Output the [x, y] coordinate of the center of the cell containing the given text.  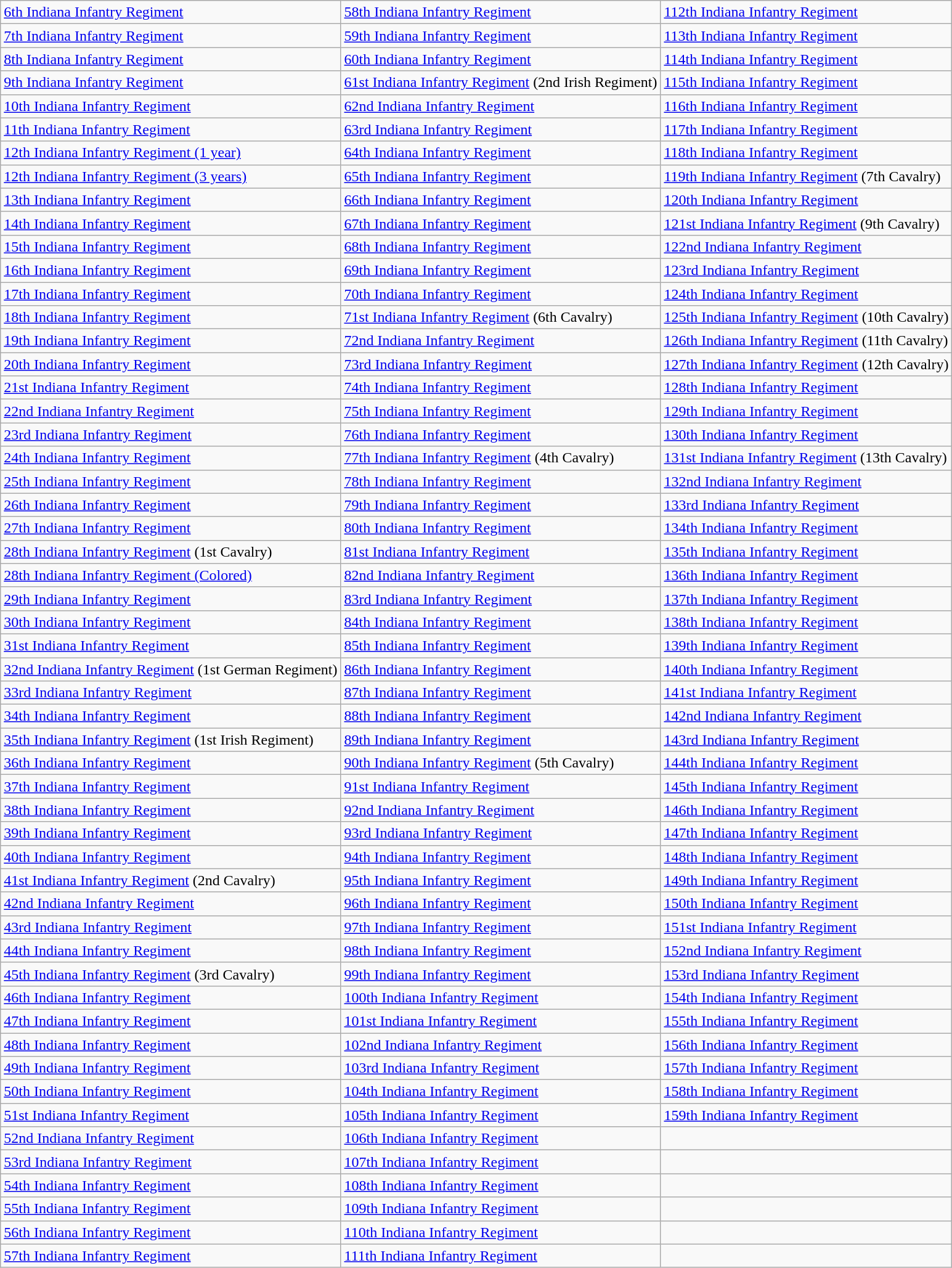
13th Indiana Infantry Regiment [171, 200]
52nd Indiana Infantry Regiment [171, 1139]
21st Indiana Infantry Regiment [171, 388]
143rd Indiana Infantry Regiment [806, 740]
132nd Indiana Infantry Regiment [806, 481]
115th Indiana Infantry Regiment [806, 83]
60th Indiana Infantry Regiment [500, 59]
28th Indiana Infantry Regiment (1st Cavalry) [171, 552]
107th Indiana Infantry Regiment [500, 1162]
102nd Indiana Infantry Regiment [500, 1045]
96th Indiana Infantry Regiment [500, 904]
16th Indiana Infantry Regiment [171, 270]
46th Indiana Infantry Regiment [171, 997]
133rd Indiana Infantry Regiment [806, 505]
112th Indiana Infantry Regiment [806, 12]
9th Indiana Infantry Regiment [171, 83]
44th Indiana Infantry Regiment [171, 951]
101st Indiana Infantry Regiment [500, 1021]
11th Indiana Infantry Regiment [171, 129]
140th Indiana Infantry Regiment [806, 669]
36th Indiana Infantry Regiment [171, 763]
22nd Indiana Infantry Regiment [171, 411]
153rd Indiana Infantry Regiment [806, 974]
73rd Indiana Infantry Regiment [500, 364]
145th Indiana Infantry Regiment [806, 787]
158th Indiana Infantry Regiment [806, 1092]
33rd Indiana Infantry Regiment [171, 693]
117th Indiana Infantry Regiment [806, 129]
71st Indiana Infantry Regiment (6th Cavalry) [500, 317]
14th Indiana Infantry Regiment [171, 223]
147th Indiana Infantry Regiment [806, 833]
18th Indiana Infantry Regiment [171, 317]
65th Indiana Infantry Regiment [500, 176]
127th Indiana Infantry Regiment (12th Cavalry) [806, 364]
15th Indiana Infantry Regiment [171, 247]
32nd Indiana Infantry Regiment (1st German Regiment) [171, 669]
17th Indiana Infantry Regiment [171, 294]
125th Indiana Infantry Regiment (10th Cavalry) [806, 317]
25th Indiana Infantry Regiment [171, 481]
122nd Indiana Infantry Regiment [806, 247]
74th Indiana Infantry Regiment [500, 388]
128th Indiana Infantry Regiment [806, 388]
103rd Indiana Infantry Regiment [500, 1068]
87th Indiana Infantry Regiment [500, 693]
110th Indiana Infantry Regiment [500, 1232]
19th Indiana Infantry Regiment [171, 341]
124th Indiana Infantry Regiment [806, 294]
84th Indiana Infantry Regiment [500, 622]
75th Indiana Infantry Regiment [500, 411]
47th Indiana Infantry Regiment [171, 1021]
48th Indiana Infantry Regiment [171, 1045]
78th Indiana Infantry Regiment [500, 481]
155th Indiana Infantry Regiment [806, 1021]
27th Indiana Infantry Regiment [171, 528]
126th Indiana Infantry Regiment (11th Cavalry) [806, 341]
134th Indiana Infantry Regiment [806, 528]
85th Indiana Infantry Regiment [500, 645]
42nd Indiana Infantry Regiment [171, 904]
144th Indiana Infantry Regiment [806, 763]
156th Indiana Infantry Regiment [806, 1045]
106th Indiana Infantry Regiment [500, 1139]
135th Indiana Infantry Regiment [806, 552]
95th Indiana Infantry Regiment [500, 880]
92nd Indiana Infantry Regiment [500, 810]
63rd Indiana Infantry Regiment [500, 129]
157th Indiana Infantry Regiment [806, 1068]
93rd Indiana Infantry Regiment [500, 833]
149th Indiana Infantry Regiment [806, 880]
56th Indiana Infantry Regiment [171, 1232]
159th Indiana Infantry Regiment [806, 1115]
99th Indiana Infantry Regiment [500, 974]
90th Indiana Infantry Regiment (5th Cavalry) [500, 763]
45th Indiana Infantry Regiment (3rd Cavalry) [171, 974]
30th Indiana Infantry Regiment [171, 622]
58th Indiana Infantry Regiment [500, 12]
24th Indiana Infantry Regiment [171, 458]
137th Indiana Infantry Regiment [806, 599]
142nd Indiana Infantry Regiment [806, 716]
97th Indiana Infantry Regiment [500, 927]
76th Indiana Infantry Regiment [500, 435]
131st Indiana Infantry Regiment (13th Cavalry) [806, 458]
70th Indiana Infantry Regiment [500, 294]
72nd Indiana Infantry Regiment [500, 341]
129th Indiana Infantry Regiment [806, 411]
28th Indiana Infantry Regiment (Colored) [171, 575]
12th Indiana Infantry Regiment (3 years) [171, 176]
86th Indiana Infantry Regiment [500, 669]
98th Indiana Infantry Regiment [500, 951]
41st Indiana Infantry Regiment (2nd Cavalry) [171, 880]
123rd Indiana Infantry Regiment [806, 270]
57th Indiana Infantry Regiment [171, 1256]
38th Indiana Infantry Regiment [171, 810]
119th Indiana Infantry Regiment (7th Cavalry) [806, 176]
121st Indiana Infantry Regiment (9th Cavalry) [806, 223]
80th Indiana Infantry Regiment [500, 528]
66th Indiana Infantry Regiment [500, 200]
23rd Indiana Infantry Regiment [171, 435]
55th Indiana Infantry Regiment [171, 1209]
67th Indiana Infantry Regiment [500, 223]
139th Indiana Infantry Regiment [806, 645]
35th Indiana Infantry Regiment (1st Irish Regiment) [171, 740]
116th Indiana Infantry Regiment [806, 106]
109th Indiana Infantry Regiment [500, 1209]
151st Indiana Infantry Regiment [806, 927]
104th Indiana Infantry Regiment [500, 1092]
79th Indiana Infantry Regiment [500, 505]
77th Indiana Infantry Regiment (4th Cavalry) [500, 458]
94th Indiana Infantry Regiment [500, 857]
31st Indiana Infantry Regiment [171, 645]
53rd Indiana Infantry Regiment [171, 1162]
83rd Indiana Infantry Regiment [500, 599]
6th Indiana Infantry Regiment [171, 12]
50th Indiana Infantry Regiment [171, 1092]
39th Indiana Infantry Regiment [171, 833]
146th Indiana Infantry Regiment [806, 810]
141st Indiana Infantry Regiment [806, 693]
118th Indiana Infantry Regiment [806, 153]
100th Indiana Infantry Regiment [500, 997]
10th Indiana Infantry Regiment [171, 106]
40th Indiana Infantry Regiment [171, 857]
26th Indiana Infantry Regiment [171, 505]
59th Indiana Infantry Regiment [500, 36]
114th Indiana Infantry Regiment [806, 59]
108th Indiana Infantry Regiment [500, 1185]
91st Indiana Infantry Regiment [500, 787]
8th Indiana Infantry Regiment [171, 59]
136th Indiana Infantry Regiment [806, 575]
81st Indiana Infantry Regiment [500, 552]
54th Indiana Infantry Regiment [171, 1185]
64th Indiana Infantry Regiment [500, 153]
51st Indiana Infantry Regiment [171, 1115]
89th Indiana Infantry Regiment [500, 740]
88th Indiana Infantry Regiment [500, 716]
152nd Indiana Infantry Regiment [806, 951]
34th Indiana Infantry Regiment [171, 716]
61st Indiana Infantry Regiment (2nd Irish Regiment) [500, 83]
150th Indiana Infantry Regiment [806, 904]
120th Indiana Infantry Regiment [806, 200]
82nd Indiana Infantry Regiment [500, 575]
105th Indiana Infantry Regiment [500, 1115]
43rd Indiana Infantry Regiment [171, 927]
148th Indiana Infantry Regiment [806, 857]
49th Indiana Infantry Regiment [171, 1068]
130th Indiana Infantry Regiment [806, 435]
7th Indiana Infantry Regiment [171, 36]
20th Indiana Infantry Regiment [171, 364]
68th Indiana Infantry Regiment [500, 247]
12th Indiana Infantry Regiment (1 year) [171, 153]
113th Indiana Infantry Regiment [806, 36]
111th Indiana Infantry Regiment [500, 1256]
29th Indiana Infantry Regiment [171, 599]
62nd Indiana Infantry Regiment [500, 106]
69th Indiana Infantry Regiment [500, 270]
154th Indiana Infantry Regiment [806, 997]
37th Indiana Infantry Regiment [171, 787]
138th Indiana Infantry Regiment [806, 622]
